Search for the cell housing the specified text and yield its [X, Y] center coordinate. 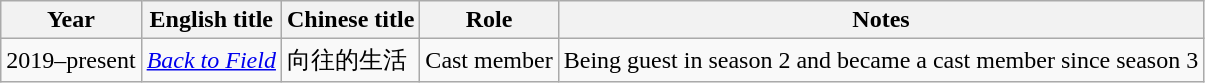
向往的生活 [350, 60]
Back to Field [211, 60]
Role [489, 20]
English title [211, 20]
Cast member [489, 60]
Year [71, 20]
Being guest in season 2 and became a cast member since season 3 [881, 60]
2019–present [71, 60]
Chinese title [350, 20]
Notes [881, 20]
